Determine the [X, Y] coordinate at the center of the cell enclosing the given text.  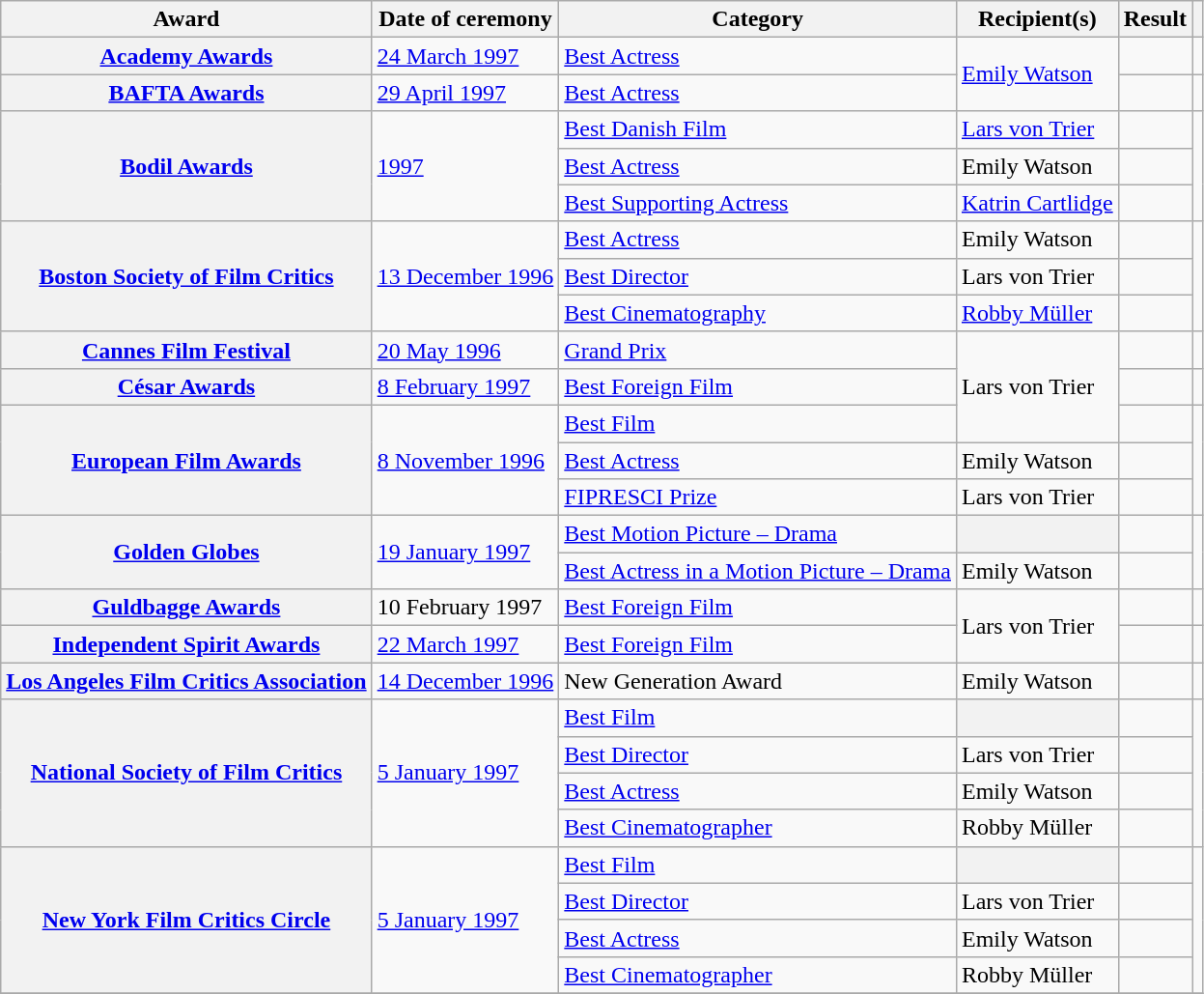
Los Angeles Film Critics Association [186, 681]
1997 [465, 166]
14 December 1996 [465, 681]
19 January 1997 [465, 553]
Category [758, 19]
Best Danish Film [758, 129]
Academy Awards [186, 56]
29 April 1997 [465, 93]
National Society of Film Critics [186, 773]
Cannes Film Festival [186, 350]
FIPRESCI Prize [758, 497]
Guldbagge Awards [186, 608]
Best Cinematography [758, 313]
24 March 1997 [465, 56]
Golden Globes [186, 553]
Bodil Awards [186, 166]
8 February 1997 [465, 386]
Best Motion Picture – Drama [758, 534]
Independent Spirit Awards [186, 644]
Award [186, 19]
Best Actress in a Motion Picture – Drama [758, 571]
Katrin Cartlidge [1037, 203]
10 February 1997 [465, 608]
22 March 1997 [465, 644]
New York Film Critics Circle [186, 920]
13 December 1996 [465, 276]
Best Supporting Actress [758, 203]
20 May 1996 [465, 350]
César Awards [186, 386]
Recipient(s) [1037, 19]
New Generation Award [758, 681]
Result [1155, 19]
Boston Society of Film Critics [186, 276]
BAFTA Awards [186, 93]
European Film Awards [186, 460]
Date of ceremony [465, 19]
8 November 1996 [465, 460]
Grand Prix [758, 350]
